Pinpoint the cell where the given text exists, returning its [X, Y] midpoint coordinate. 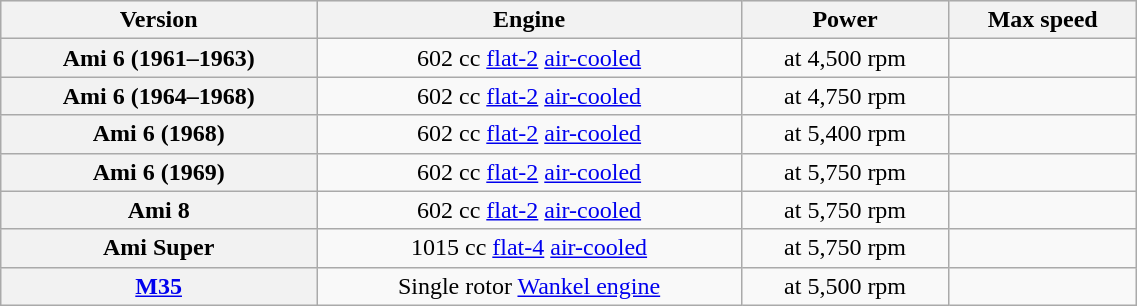
at 4,500 rpm [846, 58]
1015 cc flat-4 air-cooled [530, 248]
Ami 6 (1969) [159, 172]
Engine [530, 20]
Ami Super [159, 248]
Ami 6 (1961–1963) [159, 58]
at 5,500 rpm [846, 286]
Version [159, 20]
M35 [159, 286]
Single rotor Wankel engine [530, 286]
at 4,750 rpm [846, 96]
Max speed [1043, 20]
at 5,400 rpm [846, 134]
Ami 6 (1964–1968) [159, 96]
Ami 8 [159, 210]
Ami 6 (1968) [159, 134]
Power [846, 20]
